Pinpoint the cell where the given text exists, returning its [X, Y] midpoint coordinate. 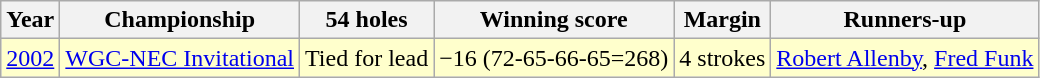
Year [30, 20]
Winning score [554, 20]
Championship [180, 20]
−16 (72-65-66-65=268) [554, 58]
Robert Allenby, Fred Funk [905, 58]
Runners-up [905, 20]
WGC-NEC Invitational [180, 58]
54 holes [367, 20]
Margin [722, 20]
4 strokes [722, 58]
2002 [30, 58]
Tied for lead [367, 58]
